Pinpoint the cell where the given text exists, returning its (x, y) midpoint coordinate. 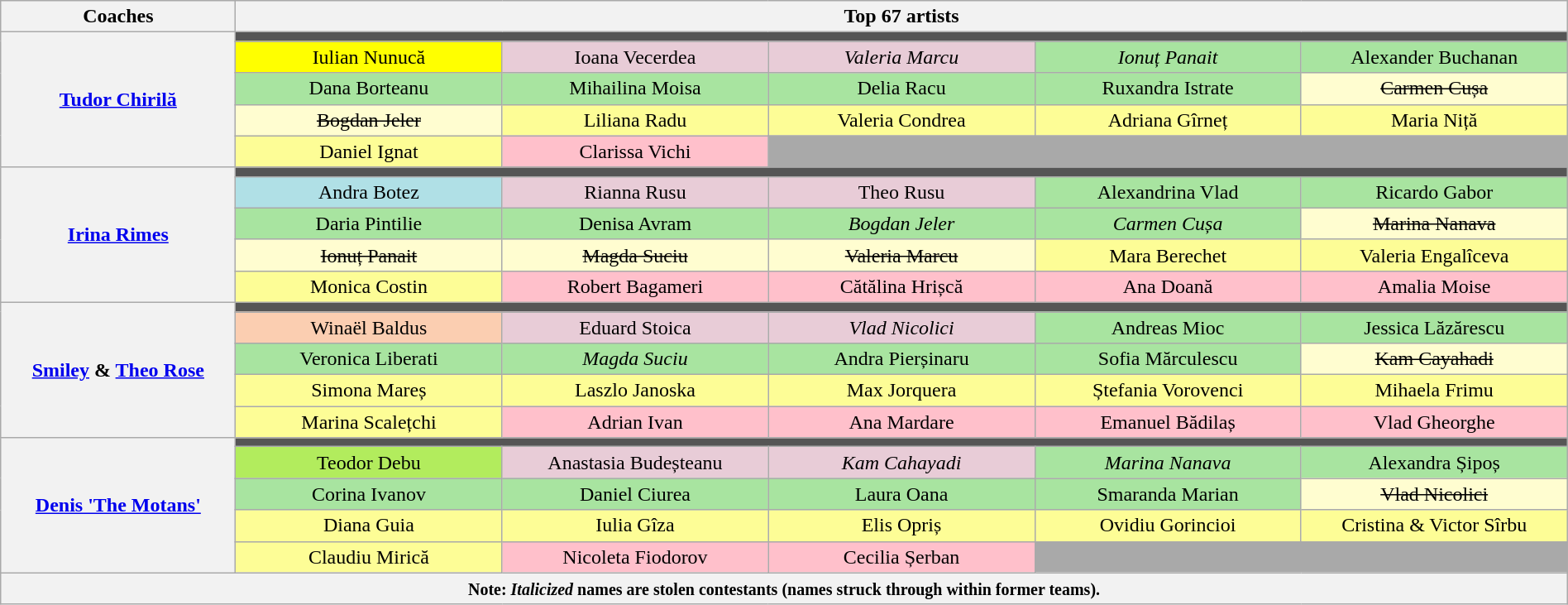
Mihailina Moisa (635, 89)
Maria Niță (1434, 120)
Amalia Moise (1434, 286)
Eduard Stoica (635, 327)
Anastasia Budeșteanu (635, 463)
Tudor Chirilă (118, 99)
Note: Italicized names are stolen contestants (names struck through within former teams). (784, 588)
Ovidiu Gorincioi (1168, 526)
Andreas Mioc (1168, 327)
Dana Borteanu (369, 89)
Cristina & Victor Sîrbu (1434, 526)
Elis Opriș (901, 526)
Delia Racu (901, 89)
Adriana Gîrneț (1168, 120)
Mara Berechet (1168, 255)
Denis 'The Motans' (118, 505)
Ana Mardare (901, 422)
Ricardo Gabor (1434, 192)
Iulia Gîza (635, 526)
Marina Scalețchi (369, 422)
Top 67 artists (901, 17)
Ruxandra Istrate (1168, 89)
Smiley & Theo Rose (118, 369)
Andra Botez (369, 192)
Veronica Liberati (369, 359)
Adrian Ivan (635, 422)
Kam Cahayadi (901, 463)
Alexandra Șipoș (1434, 463)
Clarissa Vichi (635, 151)
Rianna Rusu (635, 192)
Emanuel Bădilaș (1168, 422)
Diana Guia (369, 526)
Kam Cayahadi (1434, 359)
Mihaela Frimu (1434, 391)
Alexandrina Vlad (1168, 192)
Cecilia Șerban (901, 557)
Vlad Gheorghe (1434, 422)
Corina Ivanov (369, 494)
Coaches (118, 17)
Liliana Radu (635, 120)
Simona Mareș (369, 391)
Robert Bagameri (635, 286)
Max Jorquera (901, 391)
Teodor Debu (369, 463)
Jessica Lăzărescu (1434, 327)
Ștefania Vorovenci (1168, 391)
Winaël Baldus (369, 327)
Valeria Engalîceva (1434, 255)
Nicoleta Fiodorov (635, 557)
Iulian Nunucă (369, 57)
Theo Rusu (901, 192)
Ana Doană (1168, 286)
Irina Rimes (118, 235)
Laszlo Janoska (635, 391)
Daniel Ciurea (635, 494)
Sofia Mărculescu (1168, 359)
Daniel Ignat (369, 151)
Valeria Condrea (901, 120)
Andra Pierșinaru (901, 359)
Alexander Buchanan (1434, 57)
Daria Pintilie (369, 223)
Monica Costin (369, 286)
Denisa Avram (635, 223)
Ioana Vecerdea (635, 57)
Claudiu Mirică (369, 557)
Cătălina Hrișcă (901, 286)
Laura Oana (901, 494)
Smaranda Marian (1168, 494)
